Determine the (x, y) coordinate at the center of the cell enclosing the given text.  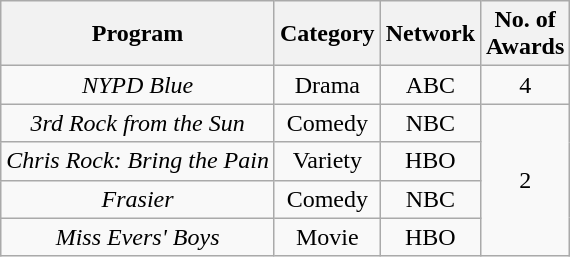
NYPD Blue (138, 85)
Category (327, 34)
Variety (327, 161)
4 (526, 85)
Miss Evers' Boys (138, 237)
Movie (327, 237)
Program (138, 34)
No. ofAwards (526, 34)
2 (526, 180)
ABC (430, 85)
Drama (327, 85)
Frasier (138, 199)
Chris Rock: Bring the Pain (138, 161)
3rd Rock from the Sun (138, 123)
Network (430, 34)
